Extract the (x, y) coordinate from the center of the cell holding the provided text.  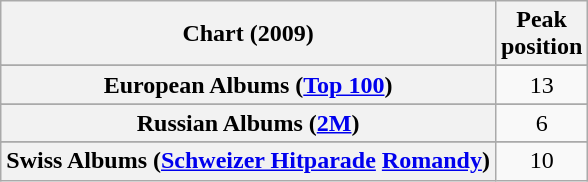
10 (541, 161)
6 (541, 123)
13 (541, 85)
Russian Albums (2M) (248, 123)
Swiss Albums (Schweizer Hitparade Romandy) (248, 161)
Peakposition (541, 34)
European Albums (Top 100) (248, 85)
Chart (2009) (248, 34)
